Determine the (X, Y) coordinate at the center of the cell enclosing the given text.  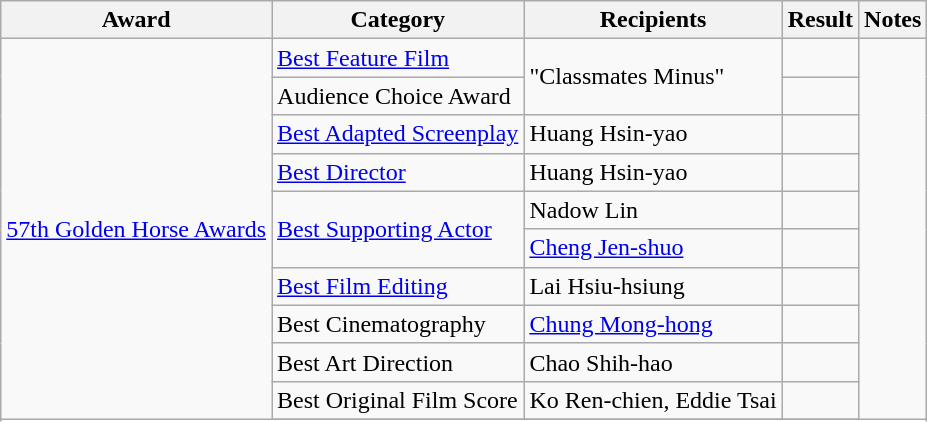
Best Art Direction (398, 362)
Lai Hsiu-hsiung (653, 286)
Chao Shih-hao (653, 362)
Best Original Film Score (398, 400)
Best Supporting Actor (398, 229)
Best Adapted Screenplay (398, 134)
57th Golden Horse Awards (136, 230)
"Classmates Minus" (653, 77)
Recipients (653, 20)
Award (136, 20)
Cheng Jen-shuo (653, 248)
Nadow Lin (653, 210)
Ko Ren-chien, Eddie Tsai (653, 400)
Best Film Editing (398, 286)
Result (820, 20)
Best Director (398, 172)
Best Cinematography (398, 324)
Notes (893, 20)
Chung Mong-hong (653, 324)
Audience Choice Award (398, 96)
Category (398, 20)
Best Feature Film (398, 58)
